Capture the cell that displays the provided text and extract its (x, y) central coordinate. 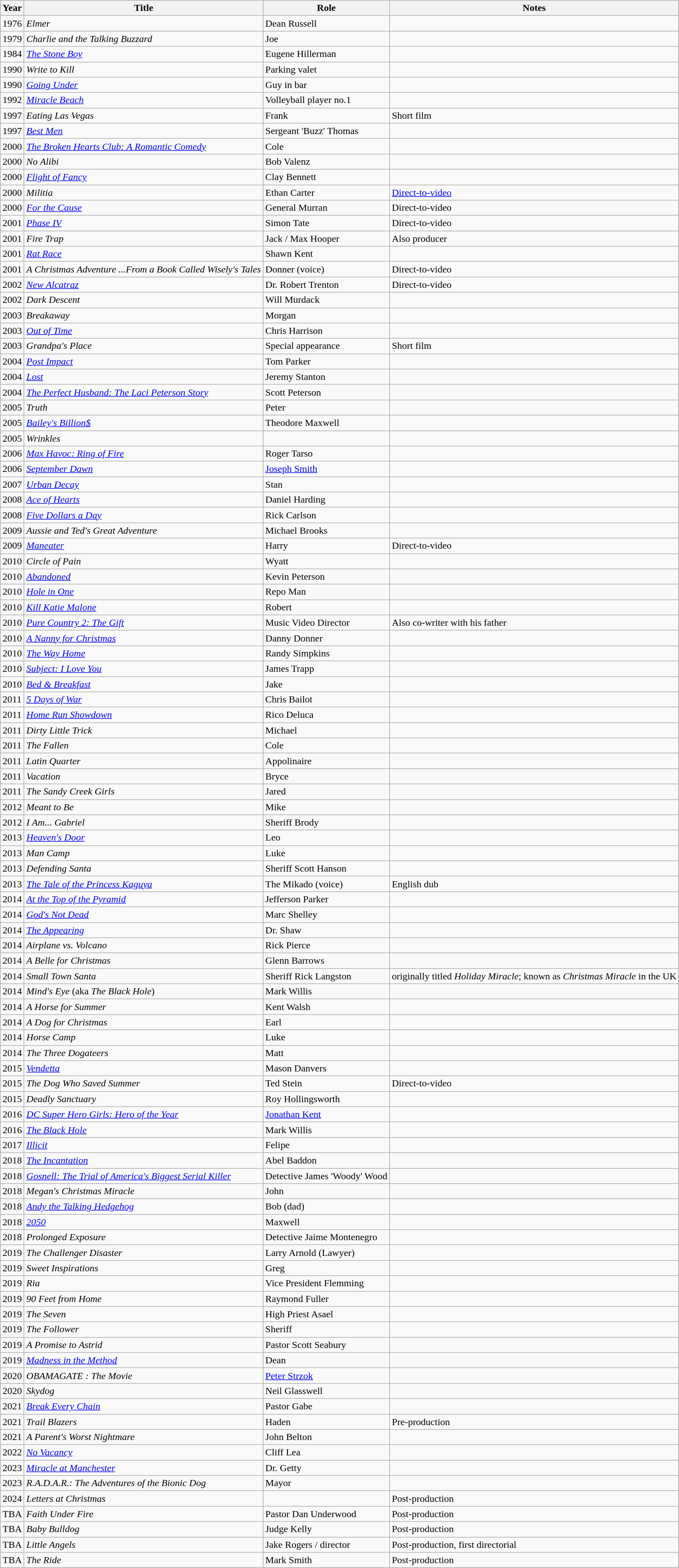
Sweet Inspirations (144, 1268)
Simon Tate (326, 223)
Repo Man (326, 592)
A Promise to Astrid (144, 1345)
Felipe (326, 1145)
Elmer (144, 23)
Morgan (326, 315)
Wrinkles (144, 438)
Best Men (144, 131)
Vice President Flemming (326, 1283)
Bed & Breakfast (144, 684)
Five Dollars a Day (144, 515)
Title (144, 8)
OBAMAGATE : The Movie (144, 1375)
originally titled Holiday Miracle; known as Christmas Miracle in the UK (534, 976)
Theodore Maxwell (326, 423)
Maxwell (326, 1222)
The Three Dogateers (144, 1053)
A Nanny for Christmas (144, 638)
Larry Arnold (Lawyer) (326, 1253)
Kent Walsh (326, 1007)
Shawn Kent (326, 254)
Fire Trap (144, 239)
Chris Bailot (326, 700)
Danny Donner (326, 638)
Jonathan Kent (326, 1114)
Role (326, 8)
Rick Carlson (326, 515)
A Christmas Adventure ...From a Book Called Wisely's Tales (144, 269)
Roy Hollingsworth (326, 1099)
2050 (144, 1222)
Parking valet (326, 69)
Detective James 'Woody' Wood (326, 1176)
Michael Brooks (326, 530)
Hole in One (144, 592)
Leo (326, 838)
2022 (12, 1453)
Music Video Director (326, 623)
New Alcatraz (144, 285)
Year (12, 8)
Mayor (326, 1483)
Pastor Gabe (326, 1406)
The Dog Who Saved Summer (144, 1084)
Earl (326, 1022)
1976 (12, 23)
Jake (326, 684)
The Appearing (144, 930)
The Stone Boy (144, 54)
Dean (326, 1360)
The Sandy Creek Girls (144, 792)
Tom Parker (326, 361)
Michael (326, 730)
Defending Santa (144, 868)
The Incantation (144, 1160)
Rico Deluca (326, 715)
Pastor Dan Underwood (326, 1514)
Jeremy Stanton (326, 377)
The Seven (144, 1314)
Urban Decay (144, 484)
Kill Katie Malone (144, 607)
Randy Simpkins (326, 653)
Ted Stein (326, 1084)
Ace of Hearts (144, 500)
Neil Glasswell (326, 1391)
Wyatt (326, 561)
Skydog (144, 1391)
Sheriff Rick Langston (326, 976)
Small Town Santa (144, 976)
Aussie and Ted's Great Adventure (144, 530)
Write to Kill (144, 69)
Dean Russell (326, 23)
Heaven's Door (144, 838)
Break Every Chain (144, 1406)
Raymond Fuller (326, 1299)
Frank (326, 115)
Pure Country 2: The Gift (144, 623)
Glenn Barrows (326, 961)
Marc Shelley (326, 914)
No Vacancy (144, 1453)
Circle of Pain (144, 561)
Peter (326, 407)
Subject: I Love You (144, 669)
Militia (144, 193)
Haden (326, 1421)
The Way Home (144, 653)
I Am... Gabriel (144, 822)
Dr. Shaw (326, 930)
A Belle for Christmas (144, 961)
Also co-writer with his father (534, 623)
Little Angels (144, 1545)
R.A.D.A.R.: The Adventures of the Bionic Dog (144, 1483)
Harry (326, 546)
High Priest Asael (326, 1314)
DC Super Hero Girls: Hero of the Year (144, 1114)
Bob (dad) (326, 1207)
Will Murdack (326, 300)
September Dawn (144, 469)
Clay Bennett (326, 177)
Special appearance (326, 346)
Sergeant 'Buzz' Thomas (326, 131)
At the Top of the Pyramid (144, 899)
Detective Jaime Montenegro (326, 1237)
Bob Valenz (326, 161)
Post-production, first directorial (534, 1545)
2017 (12, 1145)
Mark Smith (326, 1560)
Maneater (144, 546)
Phase IV (144, 223)
The Tale of the Princess Kaguya (144, 884)
Donner (voice) (326, 269)
James Trapp (326, 669)
Judge Kelly (326, 1529)
Sheriff (326, 1329)
Ethan Carter (326, 193)
Grandpa's Place (144, 346)
Man Camp (144, 853)
Ria (144, 1283)
Dirty Little Trick (144, 730)
Megan's Christmas Miracle (144, 1191)
Jefferson Parker (326, 899)
Roger Tarso (326, 454)
Scott Peterson (326, 392)
The Fallen (144, 746)
Notes (534, 8)
Dr. Getty (326, 1468)
Eugene Hillerman (326, 54)
John Belton (326, 1437)
Lost (144, 377)
English dub (534, 884)
Going Under (144, 85)
Jake Rogers / director (326, 1545)
General Murran (326, 208)
Madness in the Method (144, 1360)
The Broken Hearts Club: A Romantic Comedy (144, 146)
The Ride (144, 1560)
God's Not Dead (144, 914)
5 Days of War (144, 700)
Peter Strzok (326, 1375)
The Mikado (voice) (326, 884)
Pre-production (534, 1421)
The Perfect Husband: The Laci Peterson Story (144, 392)
Robert (326, 607)
2024 (12, 1499)
Letters at Christmas (144, 1499)
Also producer (534, 239)
Breakaway (144, 315)
Baby Bulldog (144, 1529)
Cliff Lea (326, 1453)
Gosnell: The Trial of America's Biggest Serial Killer (144, 1176)
1984 (12, 54)
John (326, 1191)
Rat Race (144, 254)
Flight of Fancy (144, 177)
Bryce (326, 776)
A Horse for Summer (144, 1007)
Greg (326, 1268)
Miracle at Manchester (144, 1468)
1979 (12, 39)
Daniel Harding (326, 500)
Abel Baddon (326, 1160)
Charlie and the Talking Buzzard (144, 39)
Post Impact (144, 361)
Joseph Smith (326, 469)
A Dog for Christmas (144, 1022)
A Parent's Worst Nightmare (144, 1437)
Jared (326, 792)
No Alibi (144, 161)
Guy in bar (326, 85)
Dr. Robert Trenton (326, 285)
Faith Under Fire (144, 1514)
The Challenger Disaster (144, 1253)
Prolonged Exposure (144, 1237)
Stan (326, 484)
Trail Blazers (144, 1421)
For the Cause (144, 208)
Volleyball player no.1 (326, 100)
Matt (326, 1053)
Max Havoc: Ring of Fire (144, 454)
Out of Time (144, 331)
Appolinaire (326, 761)
Latin Quarter (144, 761)
90 Feet from Home (144, 1299)
Chris Harrison (326, 331)
Rick Pierce (326, 945)
Pastor Scott Seabury (326, 1345)
Eating Las Vegas (144, 115)
Dark Descent (144, 300)
Horse Camp (144, 1038)
Deadly Sanctuary (144, 1099)
Illicit (144, 1145)
Jack / Max Hooper (326, 239)
Mike (326, 807)
Home Run Showdown (144, 715)
Andy the Talking Hedgehog (144, 1207)
Kevin Peterson (326, 576)
Meant to Be (144, 807)
Joe (326, 39)
Mind's Eye (aka The Black Hole) (144, 992)
Mason Danvers (326, 1068)
Abandoned (144, 576)
Bailey's Billion$ (144, 423)
Vendetta (144, 1068)
The Black Hole (144, 1130)
Miracle Beach (144, 100)
Sheriff Scott Hanson (326, 868)
Truth (144, 407)
The Follower (144, 1329)
Vacation (144, 776)
Sheriff Brody (326, 822)
2007 (12, 484)
Airplane vs. Volcano (144, 945)
1992 (12, 100)
